From the cell containing the given text, extract its center point as (x, y) coordinate. 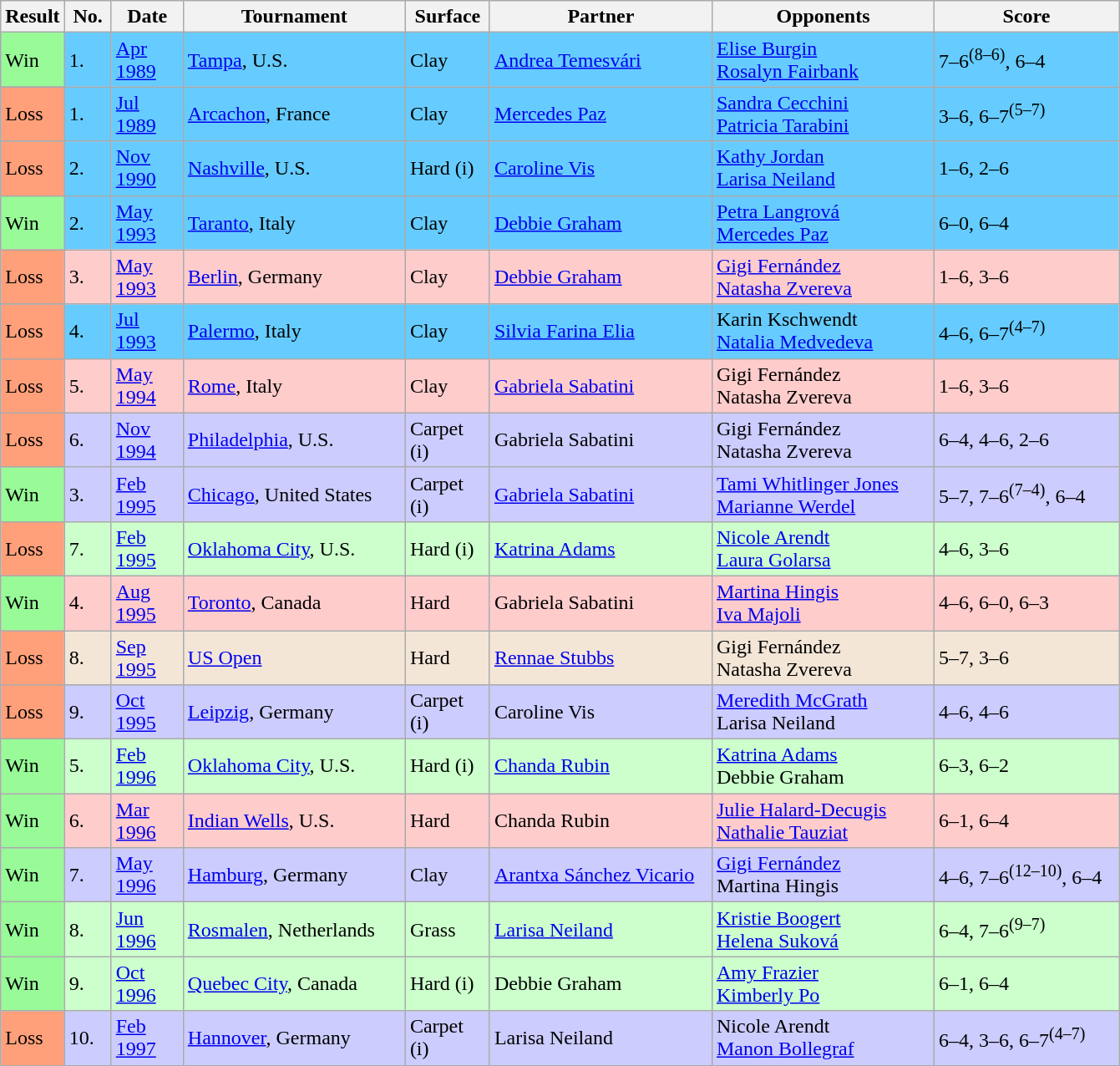
Julie Halard-Decugis Nathalie Tauziat (823, 820)
Andrea Temesvári (601, 60)
Petra Langrová Mercedes Paz (823, 222)
Partner (601, 17)
Nicole Arendt Manon Bollegraf (823, 1038)
Tami Whitlinger Jones Marianne Werdel (823, 495)
Kathy Jordan Larisa Neiland (823, 169)
Kristie Boogert Helena Suková (823, 929)
Nashville, U.S. (294, 169)
May 1996 (147, 876)
Leipzig, Germany (294, 712)
Date (147, 17)
Quebec City, Canada (294, 984)
Sep 1995 (147, 657)
Result (33, 17)
Indian Wells, U.S. (294, 820)
Elise Burgin Rosalyn Fairbank (823, 60)
Hamburg, Germany (294, 876)
6–3, 6–2 (1027, 767)
Philadelphia, U.S. (294, 439)
Meredith McGrath Larisa Neiland (823, 712)
Grass (448, 929)
Palermo, Italy (294, 331)
Sandra Cecchini Patricia Tarabini (823, 114)
Score (1027, 17)
Nov 1994 (147, 439)
Surface (448, 17)
Rome, Italy (294, 386)
Jul 1993 (147, 331)
Jul 1989 (147, 114)
Feb 1997 (147, 1038)
Martina Hingis Iva Majoli (823, 603)
4–6, 4–6 (1027, 712)
Berlin, Germany (294, 277)
1–6, 2–6 (1027, 169)
7–6(8–6), 6–4 (1027, 60)
10. (88, 1038)
Feb 1996 (147, 767)
Taranto, Italy (294, 222)
Rennae Stubbs (601, 657)
6–4, 7–6(9–7) (1027, 929)
No. (88, 17)
Gigi Fernández Martina Hingis (823, 876)
4–6, 3–6 (1027, 548)
6–4, 3–6, 6–7(4–7) (1027, 1038)
6–4, 4–6, 2–6 (1027, 439)
Chicago, United States (294, 495)
4–6, 7–6(12–10), 6–4 (1027, 876)
Mercedes Paz (601, 114)
May 1994 (147, 386)
3–6, 6–7(5–7) (1027, 114)
Amy Frazier Kimberly Po (823, 984)
Opponents (823, 17)
Nicole Arendt Laura Golarsa (823, 548)
Silvia Farina Elia (601, 331)
5–7, 7–6(7–4), 6–4 (1027, 495)
Mar 1996 (147, 820)
5–7, 3–6 (1027, 657)
Hannover, Germany (294, 1038)
Apr 1989 (147, 60)
4–6, 6–0, 6–3 (1027, 603)
Arantxa Sánchez Vicario (601, 876)
Rosmalen, Netherlands (294, 929)
Tournament (294, 17)
Tampa, U.S. (294, 60)
4–6, 6–7(4–7) (1027, 331)
6–0, 6–4 (1027, 222)
Nov 1990 (147, 169)
Oct 1996 (147, 984)
Katrina Adams (601, 548)
Oct 1995 (147, 712)
Katrina Adams Debbie Graham (823, 767)
US Open (294, 657)
Arcachon, France (294, 114)
Toronto, Canada (294, 603)
Jun 1996 (147, 929)
Aug 1995 (147, 603)
Karin Kschwendt Natalia Medvedeva (823, 331)
